Provide the [x, y] coordinate of the cell's center where the given text is located.  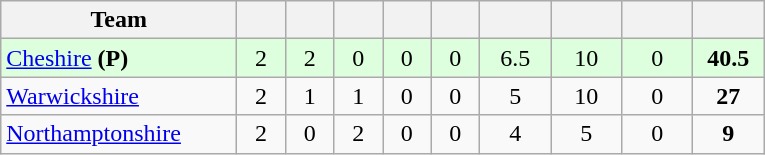
Warwickshire [119, 96]
6.5 [516, 58]
Northamptonshire [119, 134]
Cheshire (P) [119, 58]
4 [516, 134]
40.5 [728, 58]
9 [728, 134]
Team [119, 20]
27 [728, 96]
